Capture the cell that displays the provided text and extract its (x, y) central coordinate. 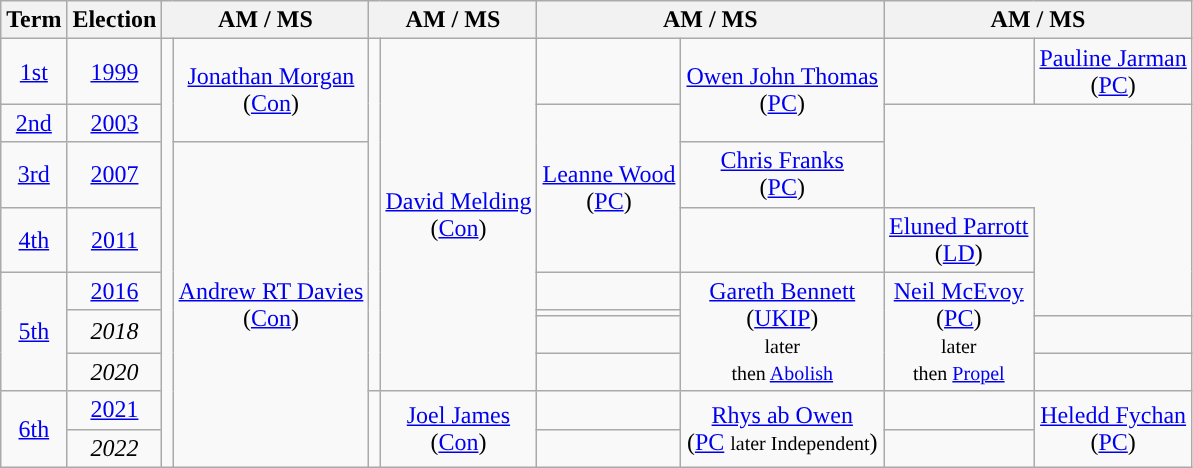
2018 (114, 332)
Owen John Thomas(PC) (782, 90)
Neil McEvoy(PC) later then Propel (959, 332)
2nd (34, 123)
2016 (114, 291)
Pauline Jarman(PC) (1113, 72)
Eluned Parrott(LD) (959, 240)
Rhys ab Owen(PC later Independent) (782, 429)
2011 (114, 240)
2021 (114, 410)
Election (114, 20)
Jonathan Morgan(Con) (271, 90)
2003 (114, 123)
2020 (114, 372)
1999 (114, 72)
4th (34, 240)
1st (34, 72)
5th (34, 332)
Andrew RT Davies(Con) (271, 304)
Leanne Wood(PC) (609, 188)
Chris Franks(PC) (782, 174)
David Melding(Con) (458, 215)
Heledd Fychan(PC) (1113, 429)
2007 (114, 174)
2022 (114, 448)
6th (34, 429)
3rd (34, 174)
Term (34, 20)
Gareth Bennett(UKIP) later then Abolish (782, 332)
Joel James(Con) (458, 429)
